Return the (X, Y) coordinate for the center point of the cell that contains the specified text.  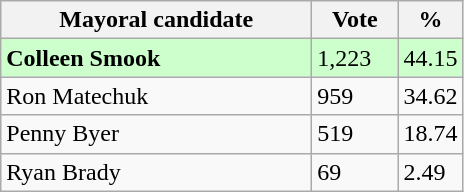
Ryan Brady (156, 172)
34.62 (430, 96)
959 (355, 96)
Vote (355, 20)
Ron Matechuk (156, 96)
519 (355, 134)
18.74 (430, 134)
% (430, 20)
2.49 (430, 172)
Mayoral candidate (156, 20)
Penny Byer (156, 134)
Colleen Smook (156, 58)
44.15 (430, 58)
1,223 (355, 58)
69 (355, 172)
